Search for the cell housing the specified text and yield its [x, y] center coordinate. 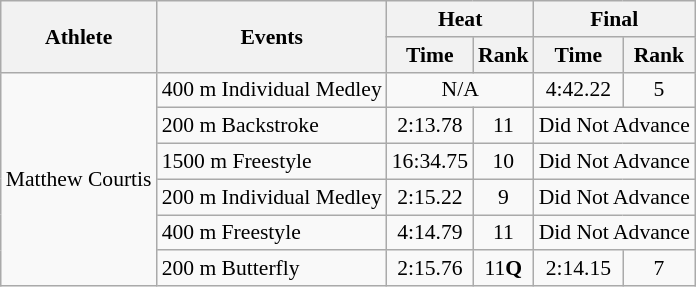
2:15.76 [430, 269]
7 [659, 269]
Final [614, 19]
Athlete [79, 36]
Matthew Courtis [79, 179]
Heat [460, 19]
N/A [460, 90]
2:15.22 [430, 197]
9 [504, 197]
4:14.79 [430, 233]
400 m Freestyle [272, 233]
11Q [504, 269]
1500 m Freestyle [272, 162]
Events [272, 36]
4:42.22 [578, 90]
200 m Backstroke [272, 126]
200 m Butterfly [272, 269]
2:14.15 [578, 269]
200 m Individual Medley [272, 197]
5 [659, 90]
2:13.78 [430, 126]
400 m Individual Medley [272, 90]
10 [504, 162]
16:34.75 [430, 162]
